Return (X, Y) of the center of cell containing provided text 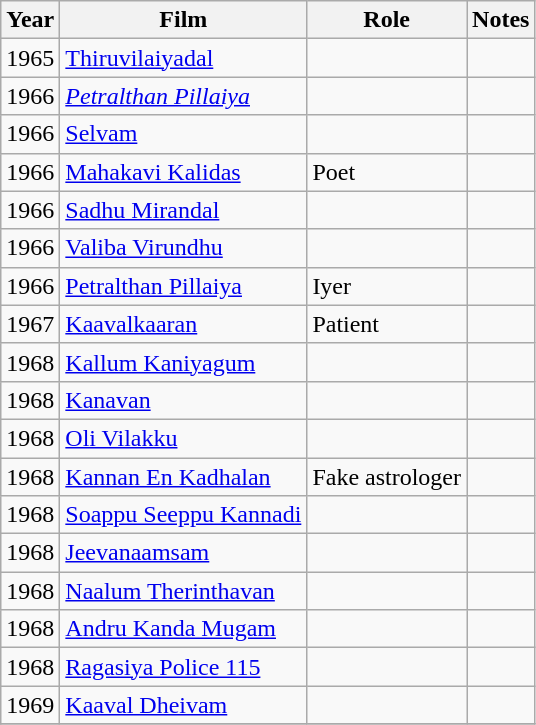
Kaavalkaaran (184, 324)
Selvam (184, 134)
Mahakavi Kalidas (184, 172)
Poet (387, 172)
Oli Vilakku (184, 438)
Fake astrologer (387, 477)
Year (30, 20)
Notes (501, 20)
Kaaval Dheivam (184, 705)
1969 (30, 705)
1965 (30, 58)
Kallum Kaniyagum (184, 362)
Patient (387, 324)
Film (184, 20)
Andru Kanda Mugam (184, 629)
Iyer (387, 286)
Ragasiya Police 115 (184, 667)
Thiruvilaiyadal (184, 58)
Sadhu Mirandal (184, 210)
Jeevanaamsam (184, 553)
Kannan En Kadhalan (184, 477)
1967 (30, 324)
Valiba Virundhu (184, 248)
Soappu Seeppu Kannadi (184, 515)
Role (387, 20)
Kanavan (184, 400)
Naalum Therinthavan (184, 591)
